For the text-containing cell, return its midpoint in (x, y) coordinate format. 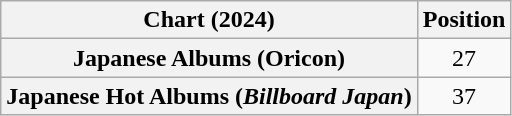
Position (464, 20)
27 (464, 58)
37 (464, 96)
Japanese Albums (Oricon) (209, 58)
Japanese Hot Albums (Billboard Japan) (209, 96)
Chart (2024) (209, 20)
